Detect which cell encompasses the target text, then output its (x, y) center coordinate. 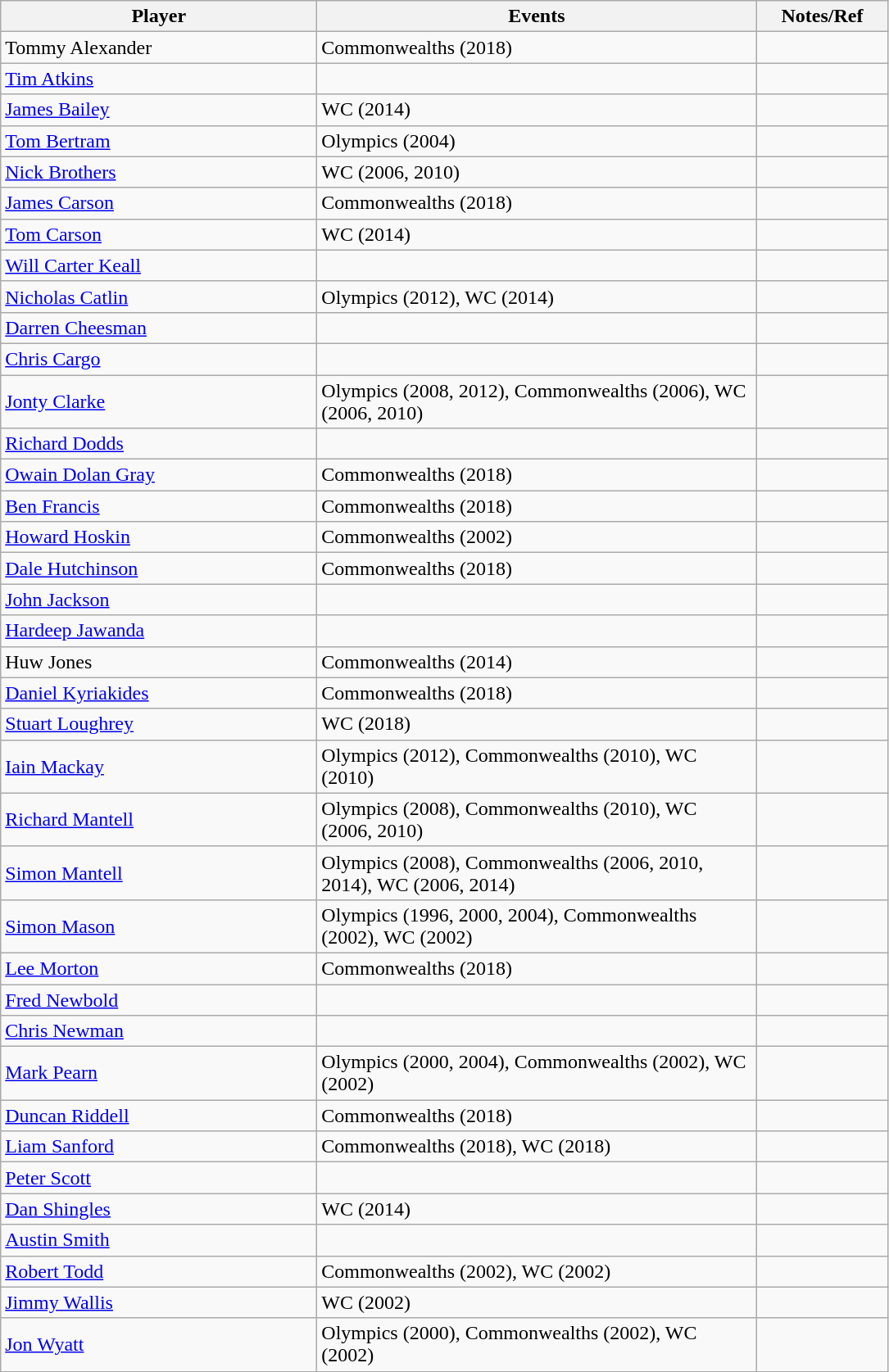
Jimmy Wallis (159, 1302)
Tom Carson (159, 234)
Olympics (1996, 2000, 2004), Commonwealths (2002), WC (2002) (537, 926)
Olympics (2012), WC (2014) (537, 297)
Olympics (2008, 2012), Commonwealths (2006), WC (2006, 2010) (537, 401)
Dan Shingles (159, 1209)
Huw Jones (159, 662)
Nicholas Catlin (159, 297)
Olympics (2004) (537, 141)
Commonwealths (2018), WC (2018) (537, 1147)
Commonwealths (2002) (537, 537)
James Carson (159, 203)
Simon Mantell (159, 873)
Stuart Loughrey (159, 724)
Olympics (2000), Commonwealths (2002), WC (2002) (537, 1345)
Liam Sanford (159, 1147)
Nick Brothers (159, 172)
Owain Dolan Gray (159, 475)
Olympics (2000, 2004), Commonwealths (2002), WC (2002) (537, 1073)
Tom Bertram (159, 141)
Tim Atkins (159, 79)
Peter Scott (159, 1178)
Howard Hoskin (159, 537)
Commonwealths (2014) (537, 662)
Events (537, 16)
James Bailey (159, 110)
Ben Francis (159, 506)
Olympics (2008), Commonwealths (2006, 2010, 2014), WC (2006, 2014) (537, 873)
Simon Mason (159, 926)
WC (2002) (537, 1302)
Dale Hutchinson (159, 568)
WC (2018) (537, 724)
Chris Newman (159, 1031)
Duncan Riddell (159, 1116)
Robert Todd (159, 1271)
Chris Cargo (159, 359)
Iain Mackay (159, 767)
Hardeep Jawanda (159, 631)
Notes/Ref (823, 16)
John Jackson (159, 600)
Lee Morton (159, 968)
Olympics (2008), Commonwealths (2010), WC (2006, 2010) (537, 819)
Austin Smith (159, 1240)
Olympics (2012), Commonwealths (2010), WC (2010) (537, 767)
Tommy Alexander (159, 48)
Darren Cheesman (159, 328)
Mark Pearn (159, 1073)
Player (159, 16)
Fred Newbold (159, 1000)
Will Carter Keall (159, 265)
Commonwealths (2002), WC (2002) (537, 1271)
Daniel Kyriakides (159, 693)
Richard Dodds (159, 444)
Jonty Clarke (159, 401)
Richard Mantell (159, 819)
WC (2006, 2010) (537, 172)
Jon Wyatt (159, 1345)
